Search for the cell housing the specified text and yield its [X, Y] center coordinate. 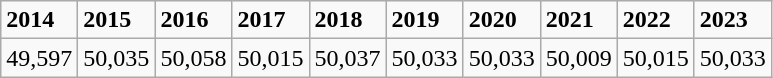
2022 [656, 20]
2021 [578, 20]
2014 [40, 20]
2019 [424, 20]
50,037 [348, 58]
50,058 [194, 58]
50,035 [116, 58]
2023 [732, 20]
50,009 [578, 58]
2015 [116, 20]
2018 [348, 20]
49,597 [40, 58]
2017 [270, 20]
2016 [194, 20]
2020 [502, 20]
